From the cell containing the given text, extract its center point as (x, y) coordinate. 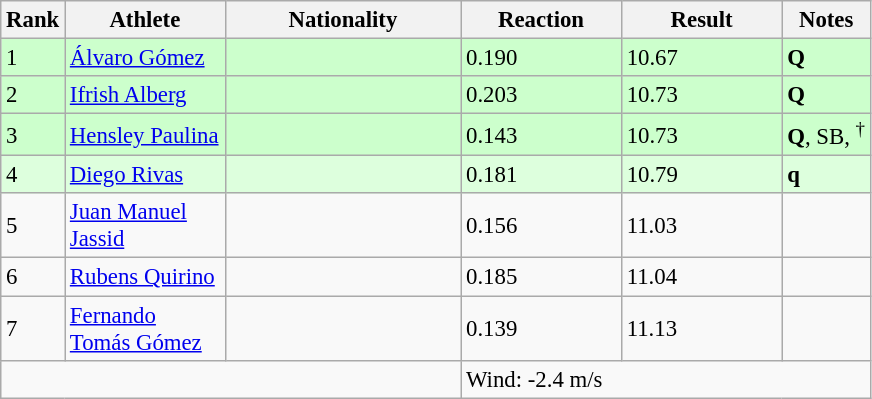
0.139 (542, 328)
0.181 (542, 175)
4 (33, 175)
1 (33, 58)
7 (33, 328)
Nationality (343, 20)
Athlete (146, 20)
0.203 (542, 95)
10.67 (702, 58)
6 (33, 277)
Reaction (542, 20)
Ifrish Alberg (146, 95)
Fernando Tomás Gómez (146, 328)
11.04 (702, 277)
Diego Rivas (146, 175)
11.13 (702, 328)
Juan Manuel Jassid (146, 226)
0.143 (542, 135)
11.03 (702, 226)
Notes (826, 20)
2 (33, 95)
Rubens Quirino (146, 277)
0.190 (542, 58)
3 (33, 135)
q (826, 175)
Q, SB, † (826, 135)
Rank (33, 20)
0.156 (542, 226)
5 (33, 226)
Wind: -2.4 m/s (666, 379)
0.185 (542, 277)
10.79 (702, 175)
Result (702, 20)
Álvaro Gómez (146, 58)
Hensley Paulina (146, 135)
